Locate the cell with the specified text and output its [X, Y] center coordinate. 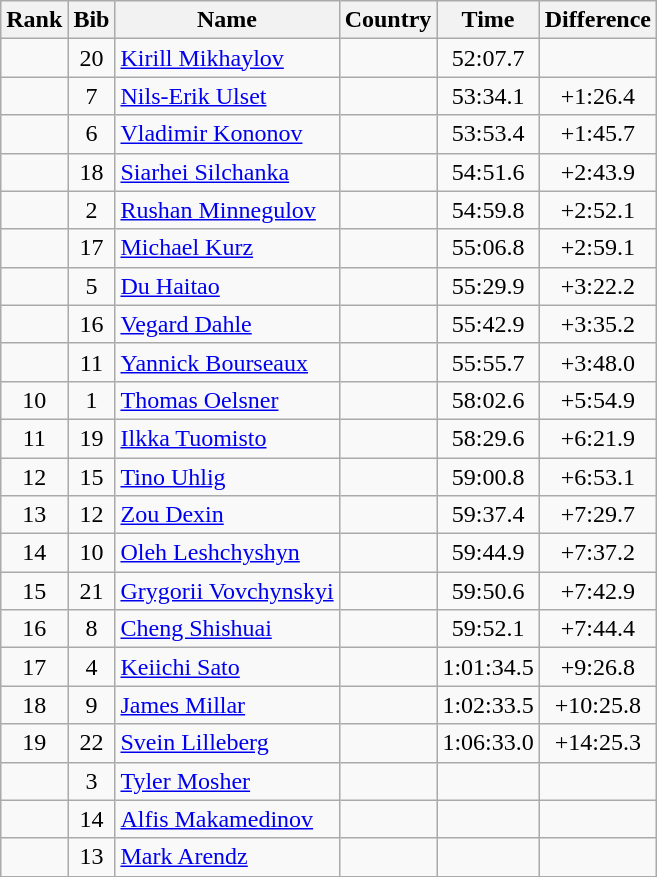
5 [92, 286]
+6:53.1 [598, 477]
59:52.1 [488, 629]
Vegard Dahle [227, 324]
58:29.6 [488, 438]
53:53.4 [488, 134]
3 [92, 781]
Mark Arendz [227, 857]
+7:44.4 [598, 629]
Siarhei Silchanka [227, 172]
+7:29.7 [598, 515]
22 [92, 743]
7 [92, 96]
+3:35.2 [598, 324]
59:00.8 [488, 477]
20 [92, 58]
+2:59.1 [598, 248]
Grygorii Vovchynskyi [227, 591]
+10:25.8 [598, 705]
Svein Lilleberg [227, 743]
Ilkka Tuomisto [227, 438]
Difference [598, 20]
52:07.7 [488, 58]
Keiichi Sato [227, 667]
Bib [92, 20]
1:06:33.0 [488, 743]
+1:45.7 [598, 134]
59:37.4 [488, 515]
Rushan Minnegulov [227, 210]
Vladimir Kononov [227, 134]
55:06.8 [488, 248]
+14:25.3 [598, 743]
Alfis Makamedinov [227, 819]
55:55.7 [488, 362]
+2:43.9 [598, 172]
4 [92, 667]
1 [92, 400]
+3:22.2 [598, 286]
Zou Dexin [227, 515]
Yannick Bourseaux [227, 362]
+6:21.9 [598, 438]
+9:26.8 [598, 667]
James Millar [227, 705]
9 [92, 705]
Thomas Oelsner [227, 400]
+7:37.2 [598, 553]
54:59.8 [488, 210]
1:02:33.5 [488, 705]
2 [92, 210]
6 [92, 134]
Tyler Mosher [227, 781]
Michael Kurz [227, 248]
21 [92, 591]
55:42.9 [488, 324]
8 [92, 629]
1:01:34.5 [488, 667]
+5:54.9 [598, 400]
59:44.9 [488, 553]
Tino Uhlig [227, 477]
Time [488, 20]
58:02.6 [488, 400]
Name [227, 20]
Oleh Leshchyshyn [227, 553]
+3:48.0 [598, 362]
53:34.1 [488, 96]
54:51.6 [488, 172]
Kirill Mikhaylov [227, 58]
+7:42.9 [598, 591]
Rank [34, 20]
59:50.6 [488, 591]
+2:52.1 [598, 210]
Nils-Erik Ulset [227, 96]
Cheng Shishuai [227, 629]
55:29.9 [488, 286]
Du Haitao [227, 286]
Country [388, 20]
+1:26.4 [598, 96]
